Capture the cell that displays the provided text and extract its [x, y] central coordinate. 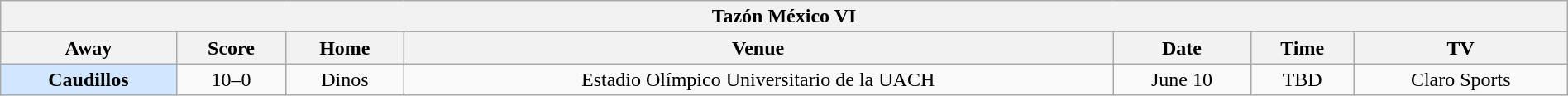
TBD [1302, 79]
Dinos [345, 79]
Caudillos [88, 79]
Tazón México VI [784, 17]
TV [1460, 48]
Venue [758, 48]
Score [232, 48]
Home [345, 48]
Date [1182, 48]
Time [1302, 48]
Away [88, 48]
Estadio Olímpico Universitario de la UACH [758, 79]
10–0 [232, 79]
Claro Sports [1460, 79]
June 10 [1182, 79]
